Pinpoint the cell where the given text exists, returning its [X, Y] midpoint coordinate. 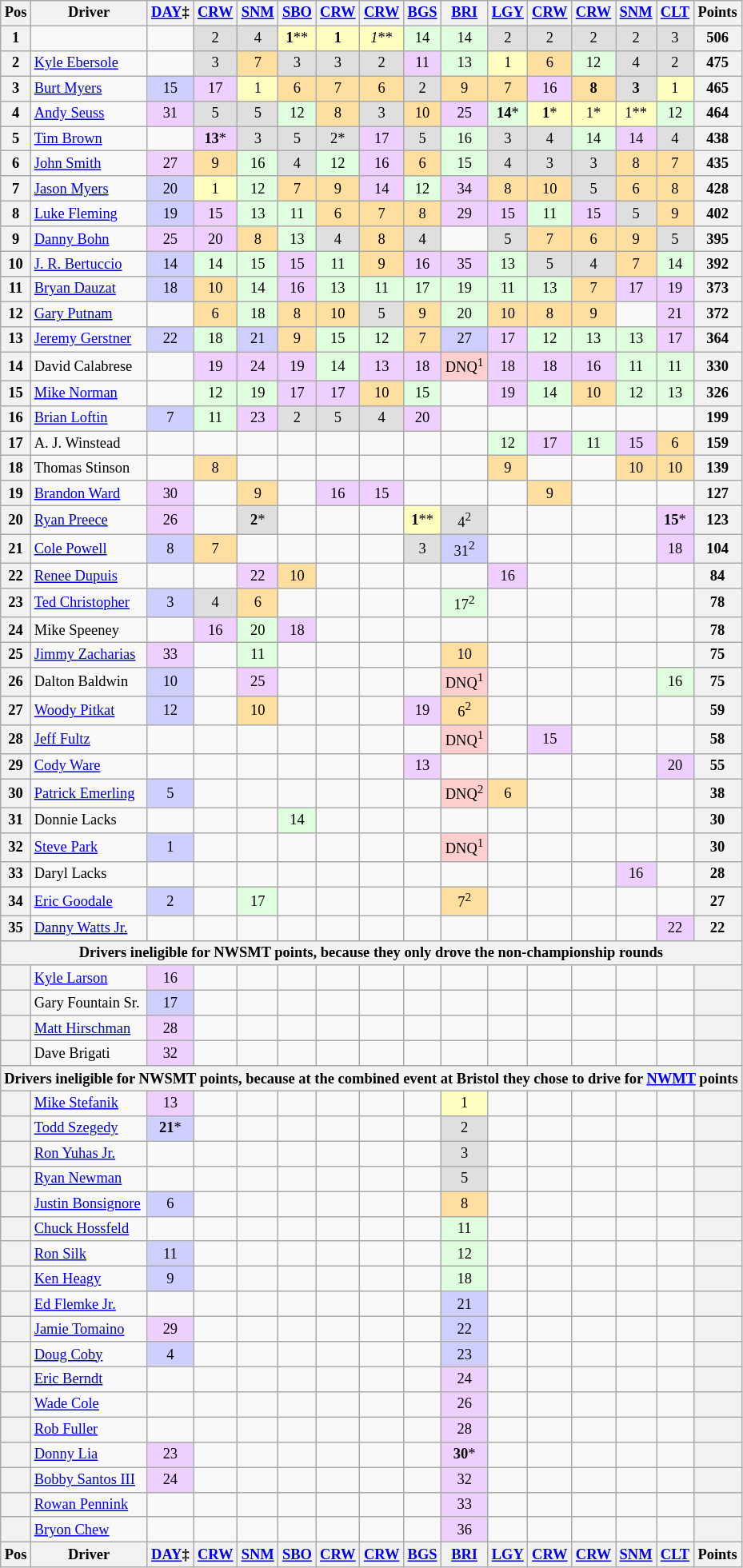
139 [717, 469]
Jeff Fultz [89, 740]
373 [717, 289]
Drivers ineligible for NWSMT points, because at the combined event at Bristol they chose to drive for NWMT points [371, 1078]
Ed Flemke Jr. [89, 1303]
Gary Fountain Sr. [89, 1003]
72 [465, 901]
Doug Coby [89, 1355]
Steve Park [89, 848]
438 [717, 139]
Cole Powell [89, 549]
Matt Hirschman [89, 1028]
506 [717, 38]
36 [465, 1530]
Mike Speeney [89, 630]
Danny Watts Jr. [89, 928]
Eric Goodale [89, 901]
402 [717, 214]
428 [717, 189]
392 [717, 264]
58 [717, 740]
364 [717, 339]
Kyle Ebersole [89, 64]
123 [717, 521]
Thomas Stinson [89, 469]
312 [465, 549]
Dave Brigati [89, 1054]
Ryan Newman [89, 1179]
Ron Silk [89, 1254]
Rowan Pennink [89, 1505]
Patrick Emerling [89, 793]
372 [717, 313]
59 [717, 711]
Daryl Lacks [89, 875]
326 [717, 393]
62 [465, 711]
395 [717, 238]
Dalton Baldwin [89, 682]
Jeremy Gerstner [89, 339]
Luke Fleming [89, 214]
127 [717, 494]
A. J. Winstead [89, 443]
David Calabrese [89, 366]
Rob Fuller [89, 1430]
Todd Szegedy [89, 1129]
159 [717, 443]
Chuck Hossfeld [89, 1228]
464 [717, 114]
Kyle Larson [89, 979]
Andy Seuss [89, 114]
435 [717, 163]
55 [717, 766]
Gary Putnam [89, 313]
Mike Norman [89, 393]
475 [717, 64]
Danny Bohn [89, 238]
Justin Bonsignore [89, 1204]
Jason Myers [89, 189]
Ted Christopher [89, 603]
Mike Stefanik [89, 1103]
Woody Pitkat [89, 711]
Burt Myers [89, 88]
84 [717, 576]
Ken Heagy [89, 1279]
172 [465, 603]
199 [717, 417]
Donny Lia [89, 1455]
30* [465, 1455]
Donnie Lacks [89, 820]
330 [717, 366]
Cody Ware [89, 766]
15* [675, 521]
Eric Berndt [89, 1380]
21* [170, 1129]
465 [717, 88]
Ron Yuhas Jr. [89, 1153]
Bryon Chew [89, 1530]
Brian Loftin [89, 417]
J. R. Bertuccio [89, 264]
14* [508, 114]
Bobby Santos III [89, 1479]
Tim Brown [89, 139]
38 [717, 793]
Renee Dupuis [89, 576]
Drivers ineligible for NWSMT points, because they only drove the non-championship rounds [371, 953]
John Smith [89, 163]
Jimmy Zacharias [89, 656]
Bryan Dauzat [89, 289]
Jamie Tomaino [89, 1329]
DNQ2 [465, 793]
Wade Cole [89, 1404]
42 [465, 521]
Brandon Ward [89, 494]
Ryan Preece [89, 521]
13* [216, 139]
104 [717, 549]
